Capture the cell that displays the provided text and extract its (x, y) central coordinate. 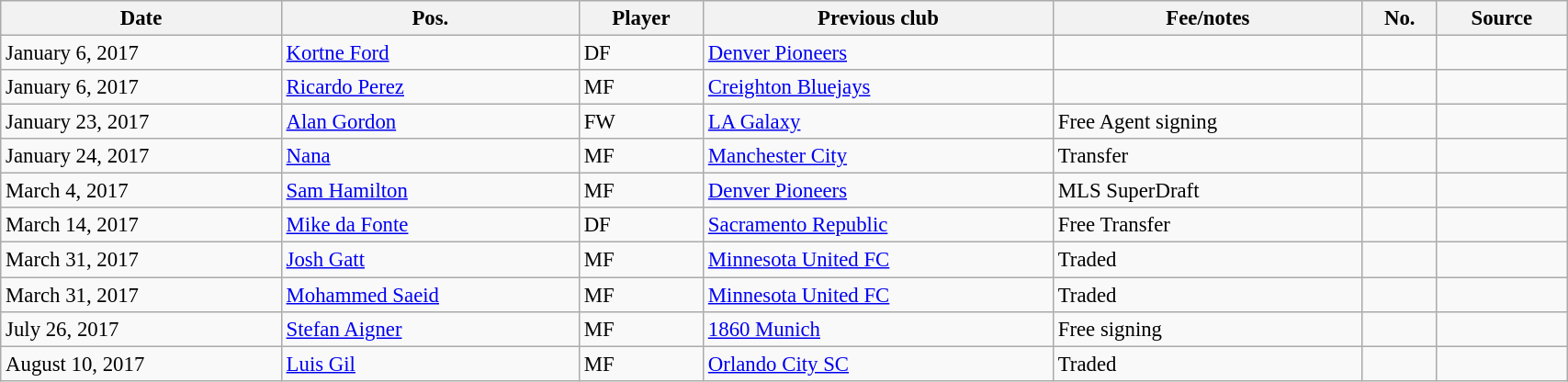
Sam Hamilton (430, 191)
Player (641, 18)
Pos. (430, 18)
Ricardo Perez (430, 87)
Luis Gil (430, 364)
Transfer (1207, 156)
Creighton Bluejays (878, 87)
MLS SuperDraft (1207, 191)
1860 Munich (878, 329)
Free Transfer (1207, 225)
March 14, 2017 (141, 225)
Date (141, 18)
Free Agent signing (1207, 122)
Stefan Aigner (430, 329)
Kortne Ford (430, 53)
Free signing (1207, 329)
August 10, 2017 (141, 364)
FW (641, 122)
Fee/notes (1207, 18)
LA Galaxy (878, 122)
March 4, 2017 (141, 191)
No. (1400, 18)
July 26, 2017 (141, 329)
Sacramento Republic (878, 225)
Source (1502, 18)
Alan Gordon (430, 122)
Mohammed Saeid (430, 295)
Previous club (878, 18)
January 23, 2017 (141, 122)
Manchester City (878, 156)
Orlando City SC (878, 364)
Josh Gatt (430, 260)
Mike da Fonte (430, 225)
Nana (430, 156)
January 24, 2017 (141, 156)
